Provide the (X, Y) coordinate of the cell's center where the given text is located.  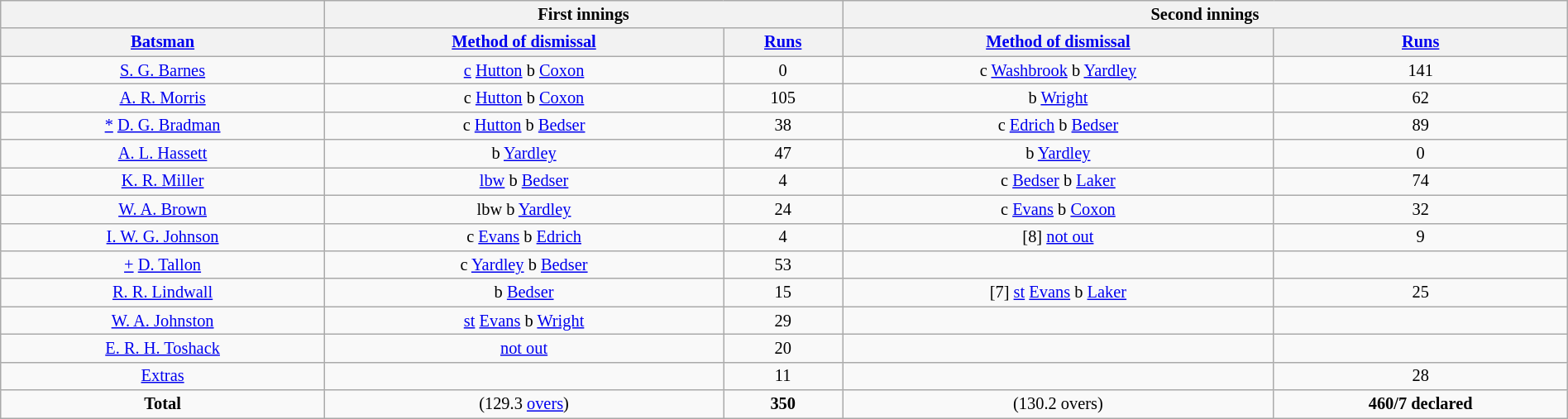
28 (1421, 376)
20 (783, 348)
Total (163, 404)
25 (1421, 293)
32 (1421, 209)
24 (783, 209)
53 (783, 264)
Batsman (163, 42)
29 (783, 321)
c Edrich b Bedser (1059, 126)
[8] not out (1059, 237)
lbw b Yardley (523, 209)
lbw b Bedser (523, 181)
b Wright (1059, 98)
b Bedser (523, 293)
(130.2 overs) (1059, 404)
Extras (163, 376)
460/7 declared (1421, 404)
W. A. Brown (163, 209)
Second innings (1206, 14)
K. R. Miller (163, 181)
105 (783, 98)
+ D. Tallon (163, 264)
38 (783, 126)
89 (1421, 126)
not out (523, 348)
c Bedser b Laker (1059, 181)
W. A. Johnston (163, 321)
15 (783, 293)
11 (783, 376)
S. G. Barnes (163, 70)
First innings (583, 14)
I. W. G. Johnson (163, 237)
(129.3 overs) (523, 404)
c Evans b Coxon (1059, 209)
[7] st Evans b Laker (1059, 293)
47 (783, 154)
A. R. Morris (163, 98)
c Hutton b Bedser (523, 126)
62 (1421, 98)
9 (1421, 237)
c Evans b Edrich (523, 237)
c Washbrook b Yardley (1059, 70)
st Evans b Wright (523, 321)
141 (1421, 70)
A. L. Hassett (163, 154)
350 (783, 404)
* D. G. Bradman (163, 126)
E. R. H. Toshack (163, 348)
74 (1421, 181)
c Yardley b Bedser (523, 264)
R. R. Lindwall (163, 293)
